Return [x, y] of the center of cell containing provided text 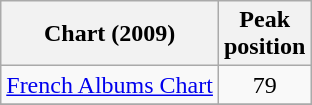
French Albums Chart [110, 85]
Chart (2009) [110, 34]
Peakposition [264, 34]
79 [264, 85]
